For the text-containing cell, return its midpoint in [x, y] coordinate format. 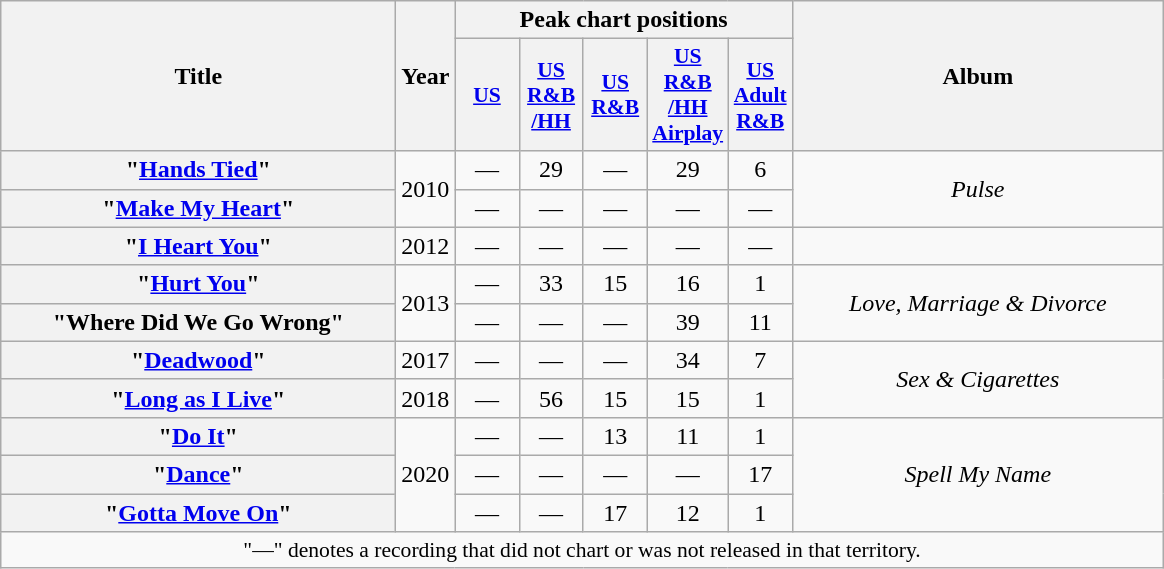
"Hurt You" [198, 284]
"I Heart You" [198, 246]
2017 [426, 360]
Spell My Name [978, 474]
13 [615, 436]
"—" denotes a recording that did not chart or was not released in that territory. [582, 550]
"Long as I Live" [198, 398]
US [487, 95]
USAdultR&B [760, 95]
"Make My Heart" [198, 208]
Year [426, 76]
16 [688, 284]
Peak chart positions [624, 20]
2012 [426, 246]
"Deadwood" [198, 360]
39 [688, 322]
2020 [426, 474]
"Where Did We Go Wrong" [198, 322]
2013 [426, 303]
7 [760, 360]
12 [688, 513]
Album [978, 76]
Love, Marriage & Divorce [978, 303]
USR&B [615, 95]
"Do It" [198, 436]
34 [688, 360]
56 [551, 398]
USR&B/HHAirplay [688, 95]
2018 [426, 398]
33 [551, 284]
"Hands Tied" [198, 170]
Sex & Cigarettes [978, 379]
Title [198, 76]
"Gotta Move On" [198, 513]
USR&B/HH [551, 95]
Pulse [978, 189]
6 [760, 170]
2010 [426, 189]
"Dance" [198, 474]
